For the text-containing cell, return its midpoint in [X, Y] coordinate format. 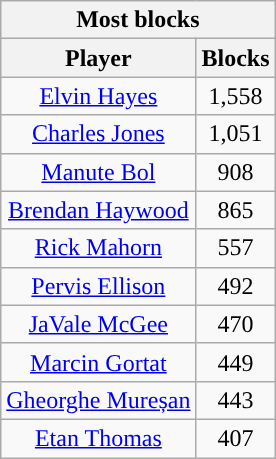
443 [236, 400]
407 [236, 438]
Etan Thomas [98, 438]
557 [236, 248]
Brendan Haywood [98, 210]
JaVale McGee [98, 324]
470 [236, 324]
Blocks [236, 58]
Rick Mahorn [98, 248]
Gheorghe Mureșan [98, 400]
Elvin Hayes [98, 96]
865 [236, 210]
Pervis Ellison [98, 286]
Player [98, 58]
449 [236, 362]
1,558 [236, 96]
492 [236, 286]
Marcin Gortat [98, 362]
1,051 [236, 134]
Manute Bol [98, 172]
Most blocks [138, 20]
Charles Jones [98, 134]
908 [236, 172]
